Extract the (x, y) coordinate from the center of the cell holding the provided text.  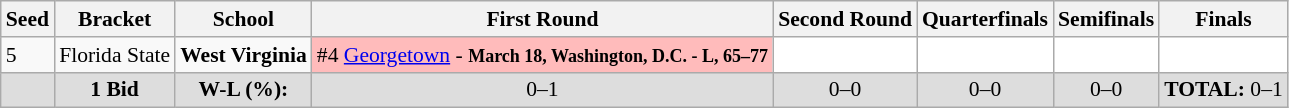
West Virginia (244, 55)
School (244, 19)
TOTAL: 0–1 (1224, 90)
Finals (1224, 19)
W-L (%): (244, 90)
#4 Georgetown - March 18, Washington, D.C. - L, 65–77 (542, 55)
First Round (542, 19)
Seed (28, 19)
Second Round (845, 19)
Florida State (114, 55)
Semifinals (1106, 19)
1 Bid (114, 90)
0–1 (542, 90)
Quarterfinals (985, 19)
Bracket (114, 19)
5 (28, 55)
